Return the [X, Y] coordinate for the center point of the cell that contains the specified text.  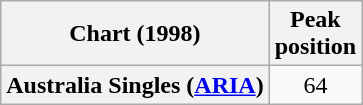
Australia Singles (ARIA) [135, 85]
Chart (1998) [135, 34]
64 [315, 85]
Peakposition [315, 34]
